Output the [x, y] coordinate of the center of the cell containing the given text.  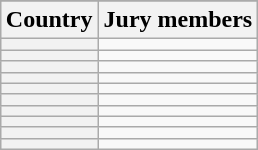
Jury members [178, 20]
Country [49, 20]
